Search for the cell housing the specified text and yield its [x, y] center coordinate. 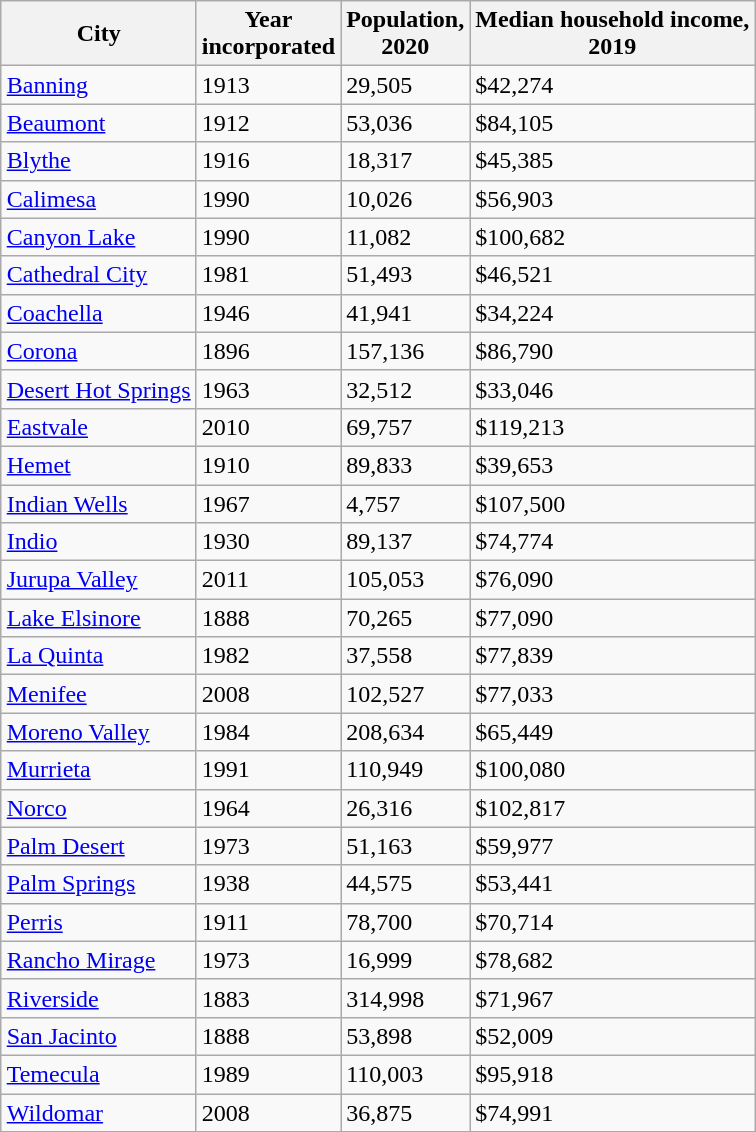
$34,224 [612, 313]
Cathedral City [98, 275]
16,999 [406, 960]
Median household income,2019 [612, 34]
70,265 [406, 618]
1910 [268, 465]
$77,090 [612, 618]
1913 [268, 85]
$84,105 [612, 123]
Year incorporated [268, 34]
1912 [268, 123]
105,053 [406, 580]
$52,009 [612, 1036]
Blythe [98, 161]
1989 [268, 1074]
78,700 [406, 922]
51,493 [406, 275]
1964 [268, 808]
Banning [98, 85]
1896 [268, 351]
Lake Elsinore [98, 618]
Palm Desert [98, 846]
$100,080 [612, 770]
1930 [268, 542]
$59,977 [612, 846]
1916 [268, 161]
$119,213 [612, 427]
1963 [268, 389]
1981 [268, 275]
Canyon Lake [98, 237]
Coachella [98, 313]
1982 [268, 656]
4,757 [406, 503]
$56,903 [612, 199]
Riverside [98, 998]
$42,274 [612, 85]
$46,521 [612, 275]
Temecula [98, 1074]
Murrieta [98, 770]
157,136 [406, 351]
53,036 [406, 123]
$53,441 [612, 884]
$74,991 [612, 1113]
2010 [268, 427]
$71,967 [612, 998]
Wildomar [98, 1113]
$76,090 [612, 580]
89,833 [406, 465]
1938 [268, 884]
$100,682 [612, 237]
36,875 [406, 1113]
Indian Wells [98, 503]
$65,449 [612, 732]
Population, 2020 [406, 34]
San Jacinto [98, 1036]
44,575 [406, 884]
Perris [98, 922]
$77,033 [612, 694]
29,505 [406, 85]
Indio [98, 542]
Beaumont [98, 123]
32,512 [406, 389]
1984 [268, 732]
Rancho Mirage [98, 960]
110,949 [406, 770]
Palm Springs [98, 884]
10,026 [406, 199]
26,316 [406, 808]
$77,839 [612, 656]
$107,500 [612, 503]
51,163 [406, 846]
$45,385 [612, 161]
Menifee [98, 694]
$95,918 [612, 1074]
$78,682 [612, 960]
La Quinta [98, 656]
102,527 [406, 694]
$74,774 [612, 542]
Norco [98, 808]
$86,790 [612, 351]
Hemet [98, 465]
1946 [268, 313]
53,898 [406, 1036]
City [98, 34]
2011 [268, 580]
18,317 [406, 161]
Corona [98, 351]
Moreno Valley [98, 732]
1991 [268, 770]
Desert Hot Springs [98, 389]
Eastvale [98, 427]
$33,046 [612, 389]
208,634 [406, 732]
69,757 [406, 427]
1967 [268, 503]
Calimesa [98, 199]
$70,714 [612, 922]
Jurupa Valley [98, 580]
89,137 [406, 542]
314,998 [406, 998]
110,003 [406, 1074]
11,082 [406, 237]
$39,653 [612, 465]
41,941 [406, 313]
$102,817 [612, 808]
1883 [268, 998]
37,558 [406, 656]
1911 [268, 922]
